Find where the given text appears and provide that cell's center as (x, y) coordinate. 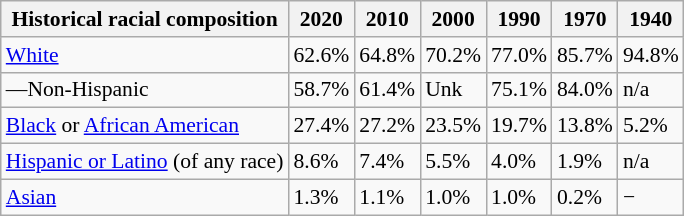
2010 (387, 19)
5.2% (651, 126)
19.7% (519, 126)
27.2% (387, 126)
1970 (585, 19)
77.0% (519, 55)
27.4% (321, 126)
Historical racial composition (145, 19)
2000 (453, 19)
58.7% (321, 90)
Black or African American (145, 126)
7.4% (387, 162)
1940 (651, 19)
1.9% (585, 162)
White (145, 55)
1.1% (387, 197)
85.7% (585, 55)
70.2% (453, 55)
− (651, 197)
2020 (321, 19)
94.8% (651, 55)
13.8% (585, 126)
1.3% (321, 197)
Hispanic or Latino (of any race) (145, 162)
Asian (145, 197)
23.5% (453, 126)
5.5% (453, 162)
64.8% (387, 55)
1990 (519, 19)
Unk (453, 90)
62.6% (321, 55)
61.4% (387, 90)
0.2% (585, 197)
75.1% (519, 90)
8.6% (321, 162)
4.0% (519, 162)
—Non-Hispanic (145, 90)
84.0% (585, 90)
